Capture the cell that displays the provided text and extract its (X, Y) central coordinate. 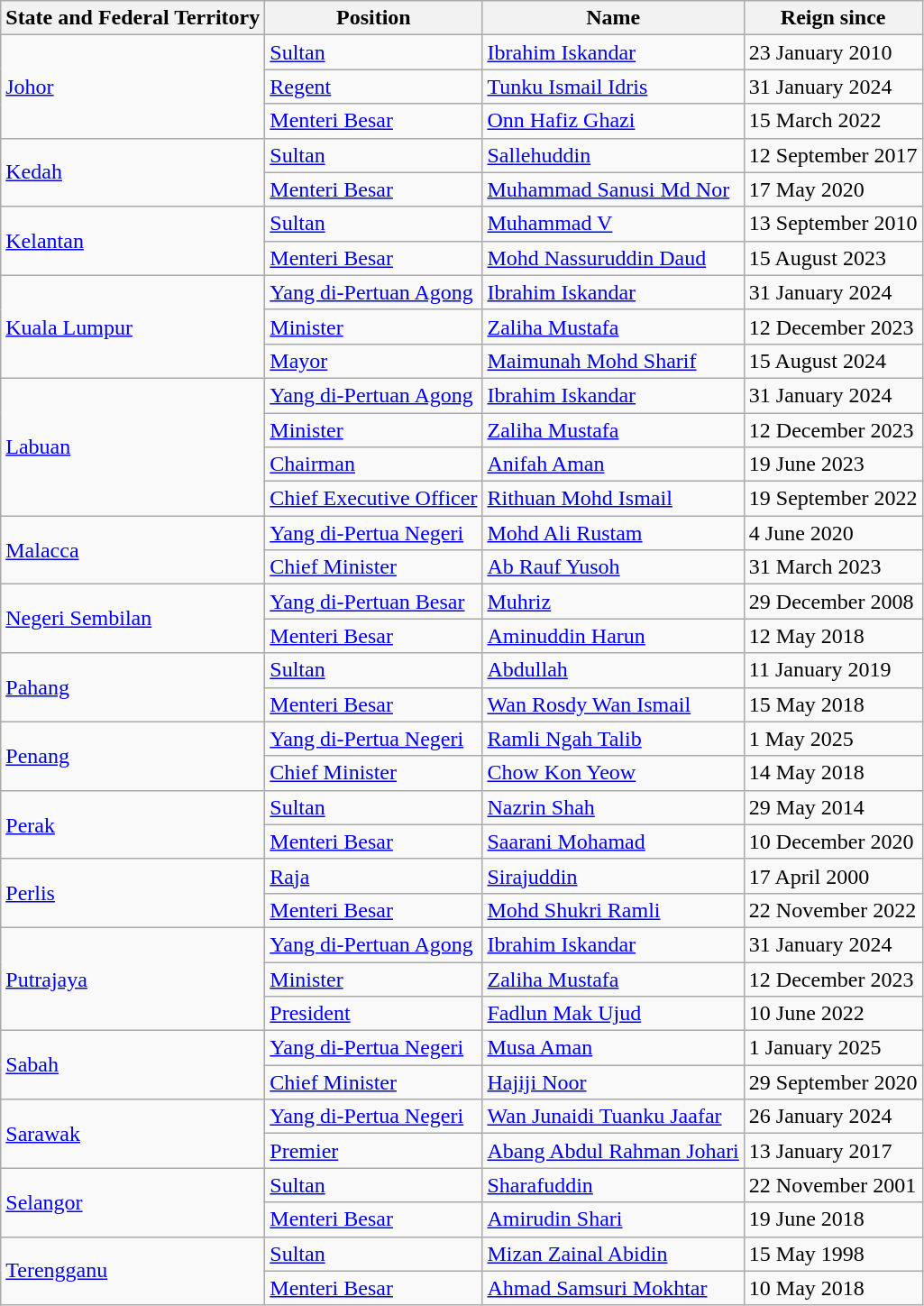
19 June 2018 (833, 1219)
Anifah Aman (613, 464)
Fadlun Mak Ujud (613, 1014)
10 May 2018 (833, 1288)
Position (373, 18)
Kuala Lumpur (133, 326)
President (373, 1014)
Chairman (373, 464)
Penang (133, 756)
15 May 2018 (833, 704)
13 September 2010 (833, 224)
Tunku Ismail Idris (613, 87)
22 November 2001 (833, 1185)
Muhammad V (613, 224)
10 June 2022 (833, 1014)
19 September 2022 (833, 499)
Raja (373, 876)
Ahmad Samsuri Mokhtar (613, 1288)
Sharafuddin (613, 1185)
Kelantan (133, 241)
22 November 2022 (833, 910)
Mayor (373, 361)
Terengganu (133, 1271)
10 December 2020 (833, 842)
15 May 1998 (833, 1254)
Hajiji Noor (613, 1082)
Onn Hafiz Ghazi (613, 121)
Muhriz (613, 602)
Regent (373, 87)
Labuan (133, 446)
1 January 2025 (833, 1048)
23 January 2010 (833, 52)
Aminuddin Harun (613, 636)
17 April 2000 (833, 876)
Perlis (133, 893)
Muhammad Sanusi Md Nor (613, 189)
Malacca (133, 550)
Musa Aman (613, 1048)
Chow Kon Yeow (613, 773)
Chief Executive Officer (373, 499)
Putrajaya (133, 979)
State and Federal Territory (133, 18)
Saarani Mohamad (613, 842)
Sabah (133, 1065)
Sarawak (133, 1134)
Mohd Ali Rustam (613, 533)
Abdullah (613, 670)
31 March 2023 (833, 567)
19 June 2023 (833, 464)
13 January 2017 (833, 1151)
14 May 2018 (833, 773)
Maimunah Mohd Sharif (613, 361)
Pahang (133, 687)
4 June 2020 (833, 533)
Abang Abdul Rahman Johari (613, 1151)
Mohd Shukri Ramli (613, 910)
Amirudin Shari (613, 1219)
12 September 2017 (833, 155)
17 May 2020 (833, 189)
29 September 2020 (833, 1082)
Yang di-Pertuan Besar (373, 602)
Negeri Sembilan (133, 619)
Wan Junaidi Tuanku Jaafar (613, 1117)
Ramli Ngah Talib (613, 739)
15 March 2022 (833, 121)
11 January 2019 (833, 670)
Name (613, 18)
15 August 2024 (833, 361)
29 May 2014 (833, 807)
Mizan Zainal Abidin (613, 1254)
15 August 2023 (833, 258)
Johor (133, 87)
Mohd Nassuruddin Daud (613, 258)
12 May 2018 (833, 636)
Kedah (133, 172)
Wan Rosdy Wan Ismail (613, 704)
Sallehuddin (613, 155)
Rithuan Mohd Ismail (613, 499)
Selangor (133, 1202)
Premier (373, 1151)
Nazrin Shah (613, 807)
Perak (133, 824)
Reign since (833, 18)
1 May 2025 (833, 739)
Ab Rauf Yusoh (613, 567)
29 December 2008 (833, 602)
Sirajuddin (613, 876)
26 January 2024 (833, 1117)
